For the text-containing cell, return its midpoint in [X, Y] coordinate format. 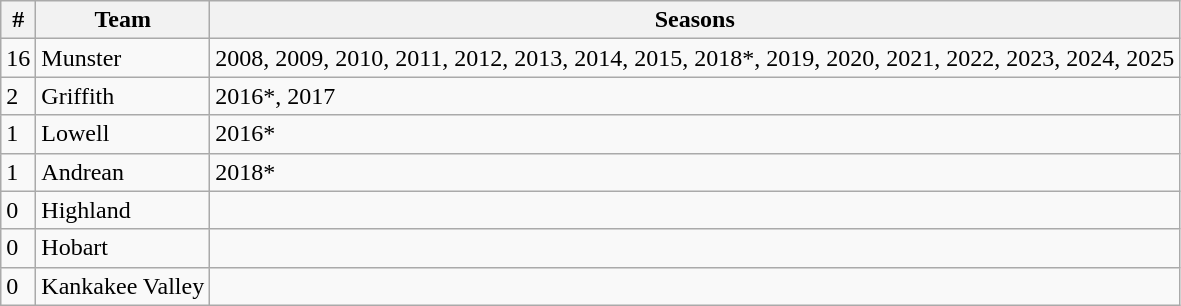
Kankakee Valley [123, 286]
2008, 2009, 2010, 2011, 2012, 2013, 2014, 2015, 2018*, 2019, 2020, 2021, 2022, 2023, 2024, 2025 [695, 58]
Hobart [123, 248]
2 [18, 96]
Highland [123, 210]
Andrean [123, 172]
Lowell [123, 134]
Team [123, 20]
16 [18, 58]
Munster [123, 58]
# [18, 20]
2016*, 2017 [695, 96]
Seasons [695, 20]
2016* [695, 134]
2018* [695, 172]
Griffith [123, 96]
